Identify which cell holds the provided text, then report its [x, y] central coordinate. 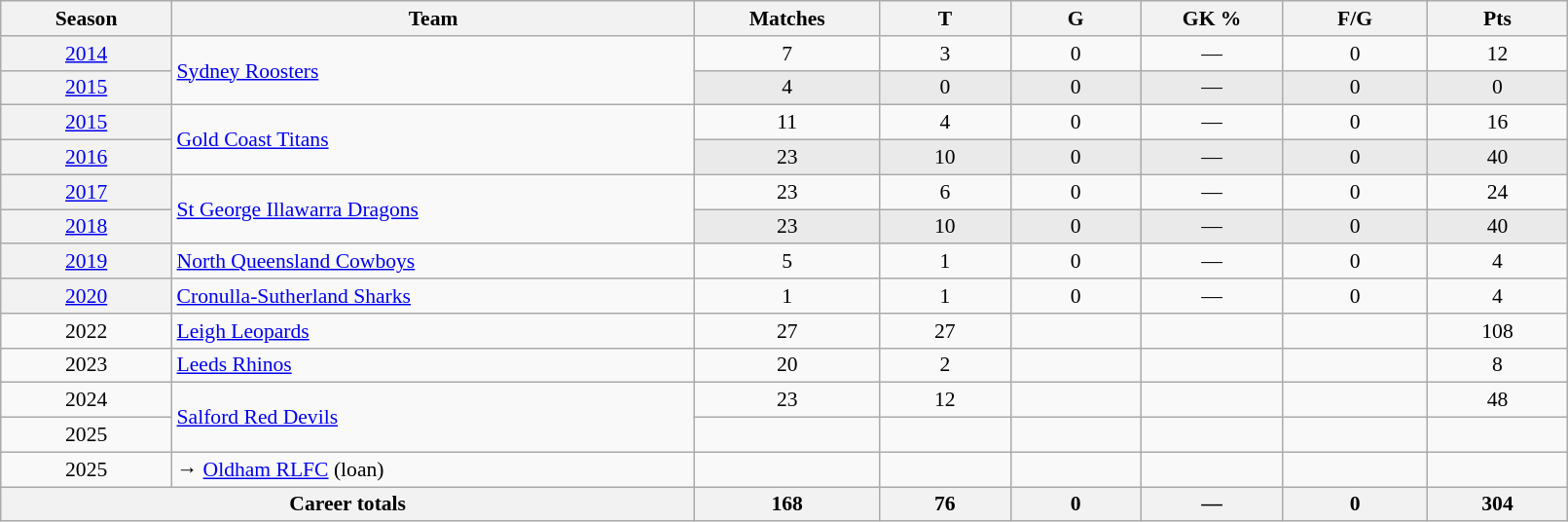
G [1076, 19]
2020 [87, 296]
8 [1497, 365]
76 [945, 504]
F/G [1355, 19]
Sydney Roosters [434, 70]
Cronulla-Sutherland Sharks [434, 296]
→ Oldham RLFC (loan) [434, 469]
Career totals [348, 504]
Pts [1497, 19]
Leigh Leopards [434, 331]
304 [1497, 504]
2014 [87, 54]
20 [787, 365]
3 [945, 54]
168 [787, 504]
11 [787, 123]
2022 [87, 331]
St George Illawarra Dragons [434, 208]
24 [1497, 192]
2019 [87, 262]
Season [87, 19]
2018 [87, 227]
Salford Red Devils [434, 417]
7 [787, 54]
Matches [787, 19]
GK % [1212, 19]
2 [945, 365]
2017 [87, 192]
T [945, 19]
2023 [87, 365]
North Queensland Cowboys [434, 262]
5 [787, 262]
Gold Coast Titans [434, 140]
Team [434, 19]
16 [1497, 123]
48 [1497, 400]
6 [945, 192]
Leeds Rhinos [434, 365]
2016 [87, 158]
2024 [87, 400]
108 [1497, 331]
